Pinpoint the cell where the given text exists, returning its [X, Y] midpoint coordinate. 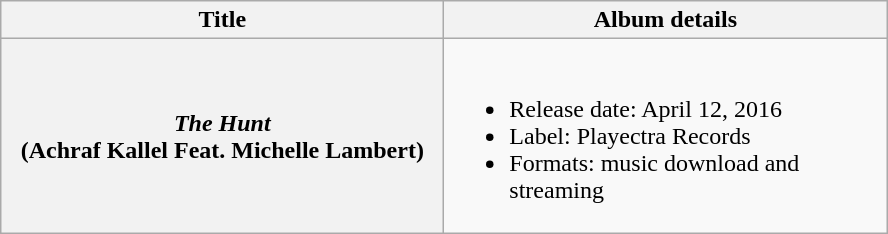
Release date: April 12, 2016Label: Playectra RecordsFormats: music download and streaming [666, 136]
The Hunt(Achraf Kallel Feat. Michelle Lambert) [222, 136]
Album details [666, 20]
Title [222, 20]
